Return the (x, y) coordinate for the center point of the cell that contains the specified text.  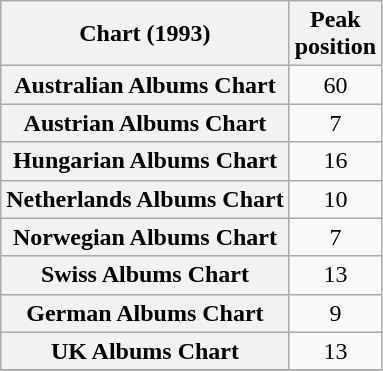
Chart (1993) (145, 34)
UK Albums Chart (145, 351)
16 (335, 161)
Norwegian Albums Chart (145, 237)
German Albums Chart (145, 313)
Netherlands Albums Chart (145, 199)
10 (335, 199)
60 (335, 85)
9 (335, 313)
Austrian Albums Chart (145, 123)
Australian Albums Chart (145, 85)
Peakposition (335, 34)
Hungarian Albums Chart (145, 161)
Swiss Albums Chart (145, 275)
